For the text-containing cell, return its midpoint in (x, y) coordinate format. 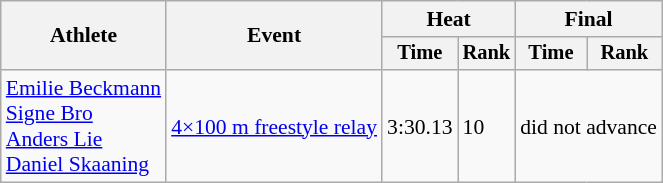
Final (588, 19)
10 (487, 126)
Heat (448, 19)
did not advance (588, 126)
Event (274, 36)
Emilie BeckmannSigne BroAnders LieDaniel Skaaning (84, 126)
3:30.13 (420, 126)
4×100 m freestyle relay (274, 126)
Athlete (84, 36)
